Detect which cell encompasses the target text, then output its [X, Y] center coordinate. 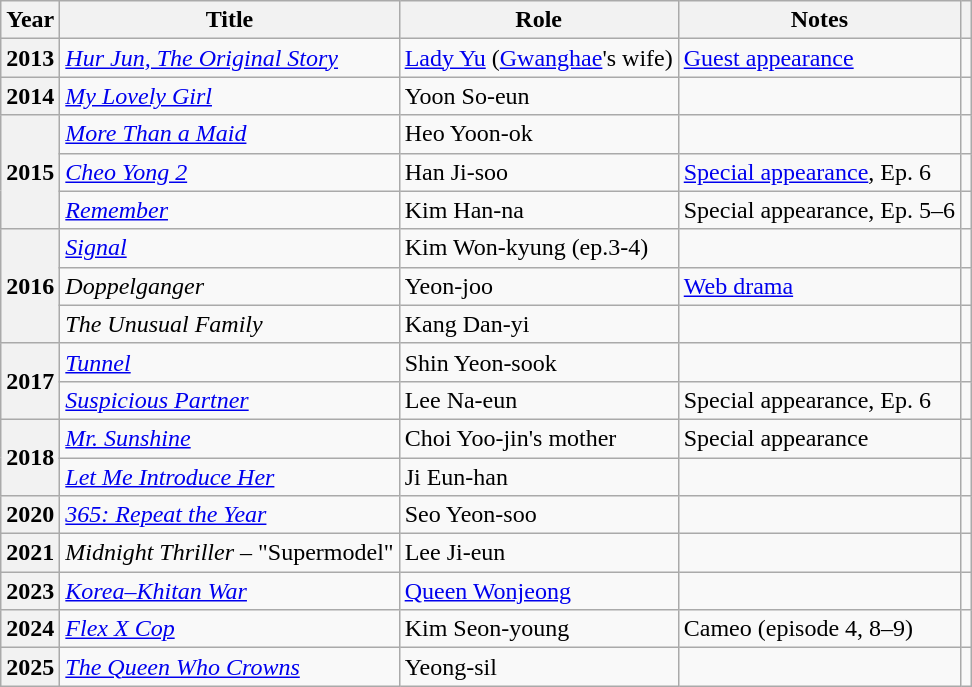
Special appearance, Ep. 5–6 [819, 210]
The Unusual Family [230, 324]
Guest appearance [819, 58]
Cheo Yong 2 [230, 172]
2024 [30, 629]
Yeon-joo [538, 286]
Signal [230, 248]
Yoon So-eun [538, 96]
2016 [30, 286]
Yeong-sil [538, 667]
Choi Yoo-jin's mother [538, 438]
Tunnel [230, 362]
2013 [30, 58]
2023 [30, 591]
2017 [30, 381]
Suspicious Partner [230, 400]
Special appearance [819, 438]
Queen Wonjeong [538, 591]
Web drama [819, 286]
Cameo (episode 4, 8–9) [819, 629]
Lady Yu (Gwanghae's wife) [538, 58]
2020 [30, 515]
Notes [819, 20]
My Lovely Girl [230, 96]
Kim Seon-young [538, 629]
365: Repeat the Year [230, 515]
Remember [230, 210]
2025 [30, 667]
Mr. Sunshine [230, 438]
Ji Eun-han [538, 477]
Kim Won-kyung (ep.3-4) [538, 248]
The Queen Who Crowns [230, 667]
Lee Ji-eun [538, 553]
Midnight Thriller – "Supermodel" [230, 553]
Seo Yeon-soo [538, 515]
2021 [30, 553]
Title [230, 20]
Doppelganger [230, 286]
Flex X Cop [230, 629]
Year [30, 20]
Korea–Khitan War [230, 591]
More Than a Maid [230, 134]
2014 [30, 96]
Shin Yeon-sook [538, 362]
Lee Na-eun [538, 400]
Kim Han-na [538, 210]
Hur Jun, The Original Story [230, 58]
Kang Dan-yi [538, 324]
Heo Yoon-ok [538, 134]
2018 [30, 457]
Role [538, 20]
Let Me Introduce Her [230, 477]
Han Ji-soo [538, 172]
2015 [30, 172]
